Search for the cell housing the specified text and yield its [X, Y] center coordinate. 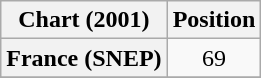
Position [214, 20]
France (SNEP) [84, 58]
69 [214, 58]
Chart (2001) [84, 20]
